Return (x, y) of the center of cell containing provided text 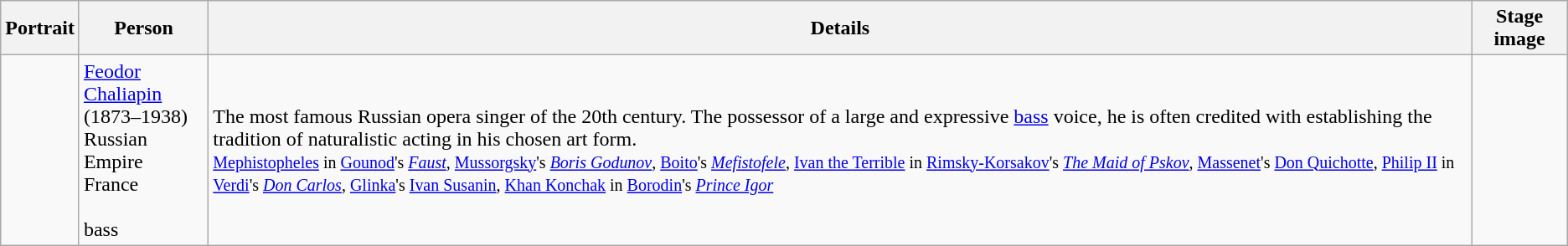
Portrait (40, 28)
Feodor Chaliapin(1873–1938)Russian EmpireFrancebass (143, 151)
Person (143, 28)
Details (840, 28)
Stage image (1519, 28)
